Determine the [x, y] coordinate at the center of the cell enclosing the given text.  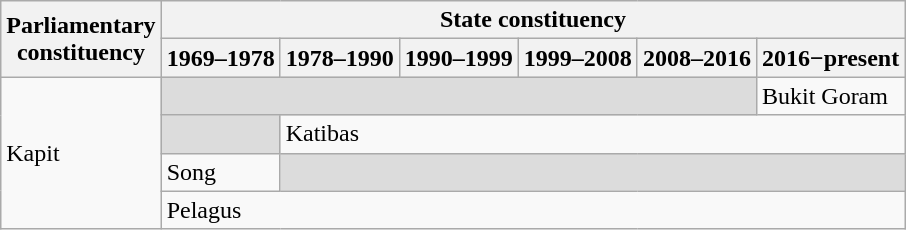
Kapit [81, 153]
Katibas [592, 134]
1969–1978 [220, 58]
2008–2016 [696, 58]
1999–2008 [578, 58]
1978–1990 [340, 58]
Pelagus [533, 210]
2016−present [830, 58]
Bukit Goram [830, 96]
1990–1999 [458, 58]
Parliamentaryconstituency [81, 39]
State constituency [533, 20]
Song [220, 172]
